Capture the cell that displays the provided text and extract its (x, y) central coordinate. 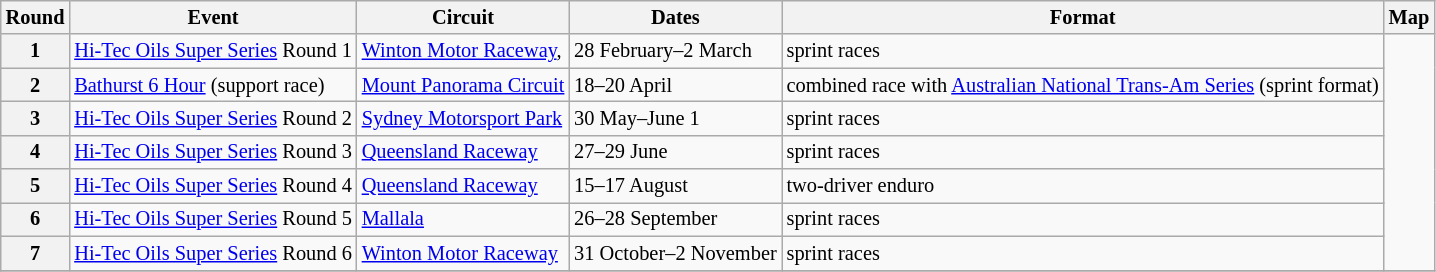
26–28 September (675, 219)
Hi-Tec Oils Super Series Round 6 (212, 253)
Hi-Tec Oils Super Series Round 5 (212, 219)
6 (36, 219)
18–20 April (675, 85)
1 (36, 51)
Event (212, 17)
Mallala (463, 219)
Hi-Tec Oils Super Series Round 2 (212, 118)
combined race with Australian National Trans-Am Series (sprint format) (1083, 85)
Dates (675, 17)
Winton Motor Raceway, (463, 51)
27–29 June (675, 152)
3 (36, 118)
Winton Motor Raceway (463, 253)
31 October–2 November (675, 253)
Sydney Motorsport Park (463, 118)
Round (36, 17)
30 May–June 1 (675, 118)
2 (36, 85)
Map (1409, 17)
Format (1083, 17)
Hi-Tec Oils Super Series Round 4 (212, 186)
Mount Panorama Circuit (463, 85)
28 February–2 March (675, 51)
5 (36, 186)
7 (36, 253)
4 (36, 152)
Bathurst 6 Hour (support race) (212, 85)
Circuit (463, 17)
Hi-Tec Oils Super Series Round 3 (212, 152)
two-driver enduro (1083, 186)
15–17 August (675, 186)
Hi-Tec Oils Super Series Round 1 (212, 51)
